Extract the (x, y) coordinate from the center of the cell holding the provided text.  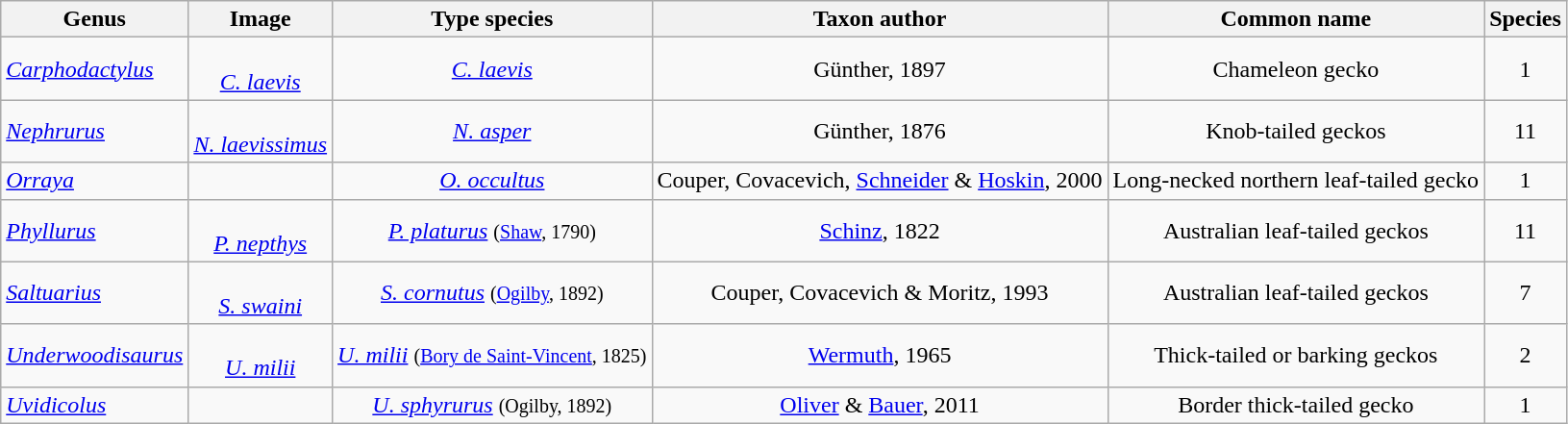
Border thick-tailed gecko (1296, 405)
Nephrurus (94, 131)
U. sphyrurus (Ogilby, 1892) (492, 405)
Wermuth, 1965 (880, 356)
Schinz, 1822 (880, 231)
Oliver & Bauer, 2011 (880, 405)
Taxon author (880, 19)
Carphodactylus (94, 69)
S. swaini (261, 292)
O. occultus (492, 181)
Species (1526, 19)
Common name (1296, 19)
Chameleon gecko (1296, 69)
Image (261, 19)
P. nepthys (261, 231)
Saltuarius (94, 292)
Genus (94, 19)
Phyllurus (94, 231)
Günther, 1876 (880, 131)
Long-necked northern leaf-tailed gecko (1296, 181)
Knob-tailed geckos (1296, 131)
N. asper (492, 131)
Couper, Covacevich, Schneider & Hoskin, 2000 (880, 181)
U. milii (261, 356)
Orraya (94, 181)
Underwoodisaurus (94, 356)
Type species (492, 19)
P. platurus (Shaw, 1790) (492, 231)
Thick-tailed or barking geckos (1296, 356)
S. cornutus (Ogilby, 1892) (492, 292)
7 (1526, 292)
2 (1526, 356)
U. milii (Bory de Saint-Vincent, 1825) (492, 356)
Couper, Covacevich & Moritz, 1993 (880, 292)
Günther, 1897 (880, 69)
N. laevissimus (261, 131)
Uvidicolus (94, 405)
